Return [x, y] of the center of cell containing provided text 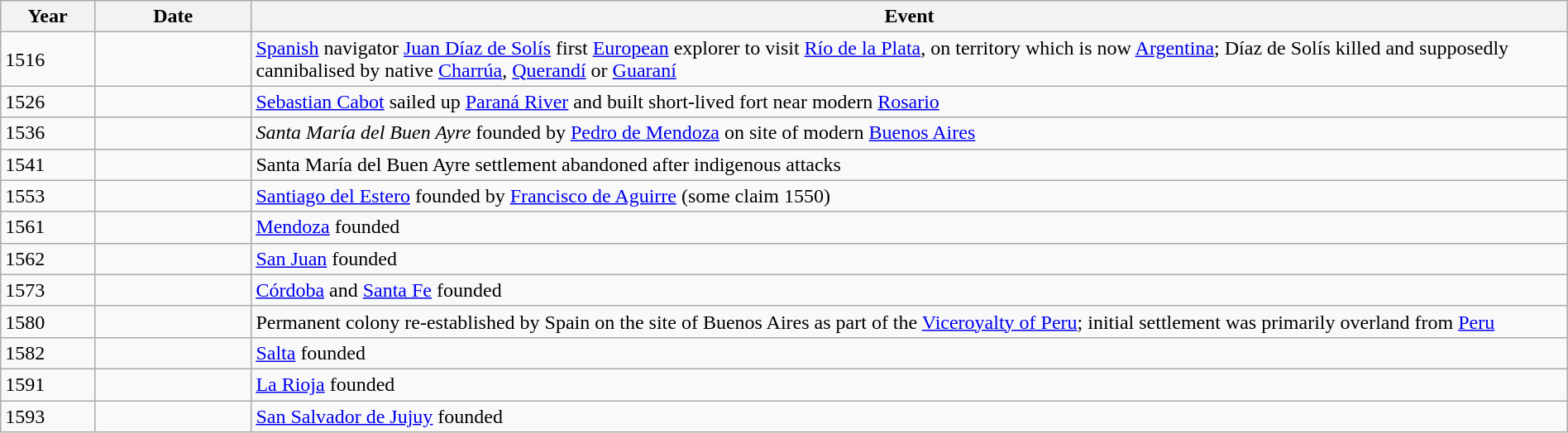
Event [910, 17]
1593 [48, 416]
1573 [48, 290]
1553 [48, 196]
Santa María del Buen Ayre founded by Pedro de Mendoza on site of modern Buenos Aires [910, 133]
San Juan founded [910, 259]
Year [48, 17]
1561 [48, 227]
Date [172, 17]
Santa María del Buen Ayre settlement abandoned after indigenous attacks [910, 164]
1516 [48, 59]
1580 [48, 321]
Salta founded [910, 353]
Córdoba and Santa Fe founded [910, 290]
San Salvador de Jujuy founded [910, 416]
1536 [48, 133]
1526 [48, 102]
Santiago del Estero founded by Francisco de Aguirre (some claim 1550) [910, 196]
La Rioja founded [910, 384]
1591 [48, 384]
Mendoza founded [910, 227]
1541 [48, 164]
1562 [48, 259]
1582 [48, 353]
Sebastian Cabot sailed up Paraná River and built short-lived fort near modern Rosario [910, 102]
